Extract the (X, Y) coordinate from the center of the cell holding the provided text.  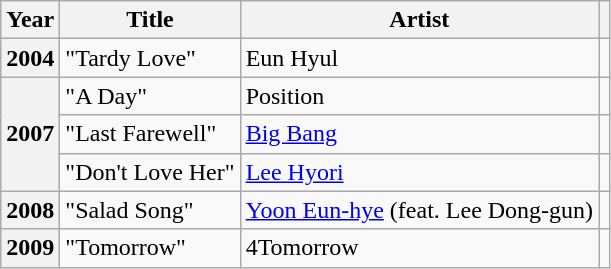
Artist (420, 20)
Eun Hyul (420, 58)
2004 (30, 58)
Title (150, 20)
4Tomorrow (420, 248)
"Tardy Love" (150, 58)
Lee Hyori (420, 172)
Yoon Eun-hye (feat. Lee Dong-gun) (420, 210)
2008 (30, 210)
"Salad Song" (150, 210)
2009 (30, 248)
"Tomorrow" (150, 248)
Year (30, 20)
2007 (30, 134)
"A Day" (150, 96)
Big Bang (420, 134)
"Don't Love Her" (150, 172)
Position (420, 96)
"Last Farewell" (150, 134)
